Find where the given text appears and provide that cell's center as [x, y] coordinate. 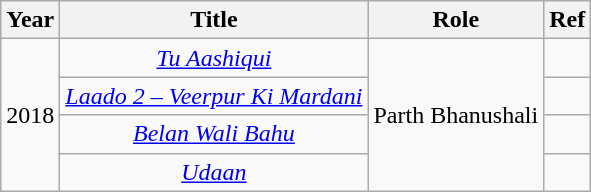
Laado 2 – Veerpur Ki Mardani [214, 96]
Belan Wali Bahu [214, 134]
Year [30, 20]
Parth Bhanushali [456, 115]
Title [214, 20]
Ref [568, 20]
Role [456, 20]
Tu Aashiqui [214, 58]
Udaan [214, 172]
2018 [30, 115]
